Locate the cell with the specified text and output its (x, y) center coordinate. 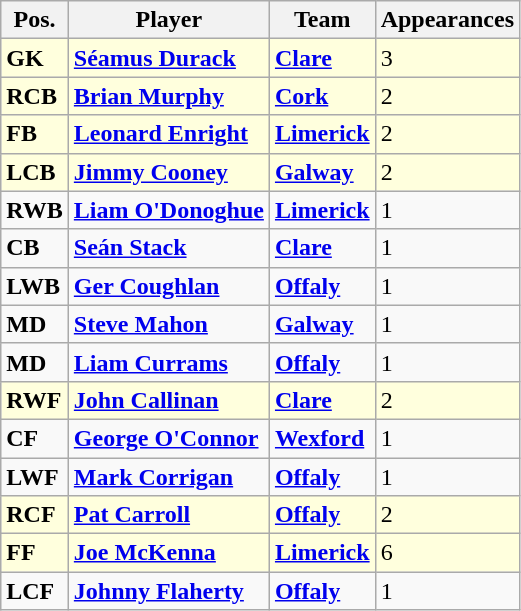
Johnny Flaherty (168, 591)
Jimmy Cooney (168, 172)
RWF (35, 400)
Ger Coughlan (168, 286)
Steve Mahon (168, 324)
Player (168, 20)
Brian Murphy (168, 96)
Team (322, 20)
George O'Connor (168, 438)
RCB (35, 96)
LWB (35, 286)
CB (35, 248)
Appearances (447, 20)
Mark Corrigan (168, 477)
John Callinan (168, 400)
CF (35, 438)
GK (35, 58)
Pat Carroll (168, 515)
FB (35, 134)
LCB (35, 172)
6 (447, 553)
Leonard Enright (168, 134)
RWB (35, 210)
Séamus Durack (168, 58)
Seán Stack (168, 248)
Pos. (35, 20)
LCF (35, 591)
Cork (322, 96)
3 (447, 58)
Wexford (322, 438)
LWF (35, 477)
FF (35, 553)
RCF (35, 515)
Liam Currams (168, 362)
Liam O'Donoghue (168, 210)
Joe McKenna (168, 553)
